Extract the [x, y] coordinate from the center of the cell holding the provided text.  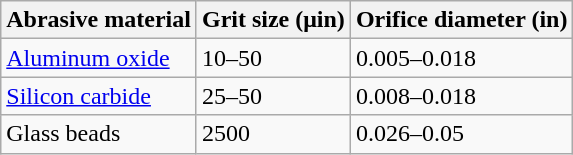
Grit size (μin) [273, 20]
0.008–0.018 [462, 96]
0.026–0.05 [462, 134]
2500 [273, 134]
Abrasive material [99, 20]
10–50 [273, 58]
Aluminum oxide [99, 58]
Glass beads [99, 134]
0.005–0.018 [462, 58]
Orifice diameter (in) [462, 20]
25–50 [273, 96]
Silicon carbide [99, 96]
